Detect which cell encompasses the target text, then output its [x, y] center coordinate. 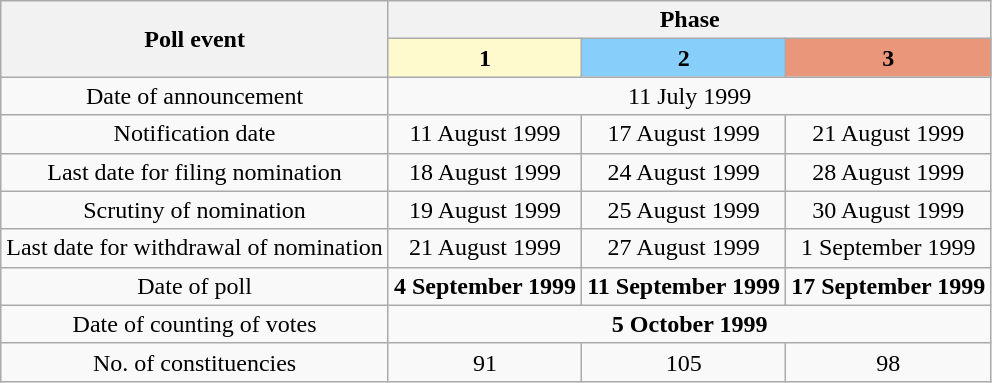
11 September 1999 [684, 286]
Poll event [195, 39]
4 September 1999 [484, 286]
2 [684, 58]
Scrutiny of nomination [195, 210]
3 [888, 58]
98 [888, 362]
19 August 1999 [484, 210]
Date of announcement [195, 96]
25 August 1999 [684, 210]
Date of poll [195, 286]
18 August 1999 [484, 172]
1 September 1999 [888, 248]
5 October 1999 [689, 324]
1 [484, 58]
Last date for withdrawal of nomination [195, 248]
28 August 1999 [888, 172]
Date of counting of votes [195, 324]
30 August 1999 [888, 210]
24 August 1999 [684, 172]
17 September 1999 [888, 286]
27 August 1999 [684, 248]
Notification date [195, 134]
105 [684, 362]
Last date for filing nomination [195, 172]
Phase [689, 20]
11 July 1999 [689, 96]
No. of constituencies [195, 362]
11 August 1999 [484, 134]
17 August 1999 [684, 134]
91 [484, 362]
